Capture the cell that displays the provided text and extract its [X, Y] central coordinate. 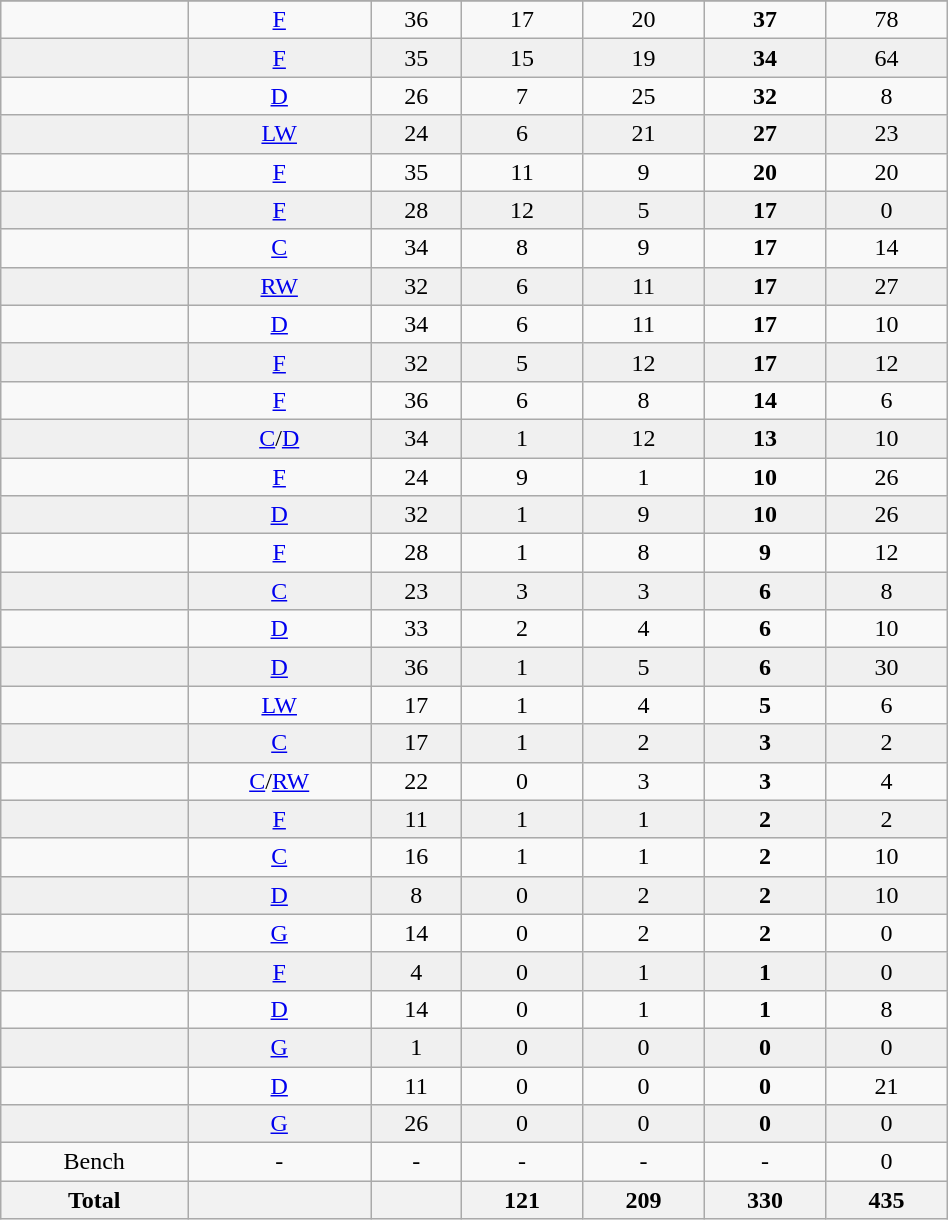
Bench [94, 1162]
330 [764, 1200]
15 [522, 58]
121 [522, 1200]
78 [887, 20]
7 [522, 96]
Total [94, 1200]
C/D [280, 438]
37 [764, 20]
16 [416, 857]
33 [416, 629]
13 [764, 438]
209 [644, 1200]
RW [280, 286]
64 [887, 58]
435 [887, 1200]
22 [416, 781]
19 [644, 58]
25 [644, 96]
30 [887, 667]
C/RW [280, 781]
